Return the (X, Y) coordinate for the center point of the cell that contains the specified text.  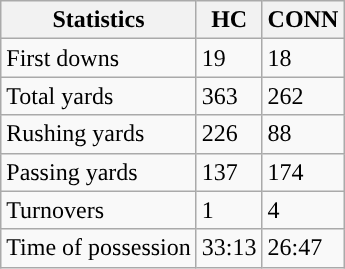
HC (229, 20)
88 (303, 134)
First downs (99, 58)
1 (229, 210)
363 (229, 96)
Passing yards (99, 172)
26:47 (303, 248)
226 (229, 134)
Time of possession (99, 248)
4 (303, 210)
CONN (303, 20)
Turnovers (99, 210)
Statistics (99, 20)
Rushing yards (99, 134)
19 (229, 58)
174 (303, 172)
18 (303, 58)
137 (229, 172)
262 (303, 96)
33:13 (229, 248)
Total yards (99, 96)
